Search for the cell housing the specified text and yield its [X, Y] center coordinate. 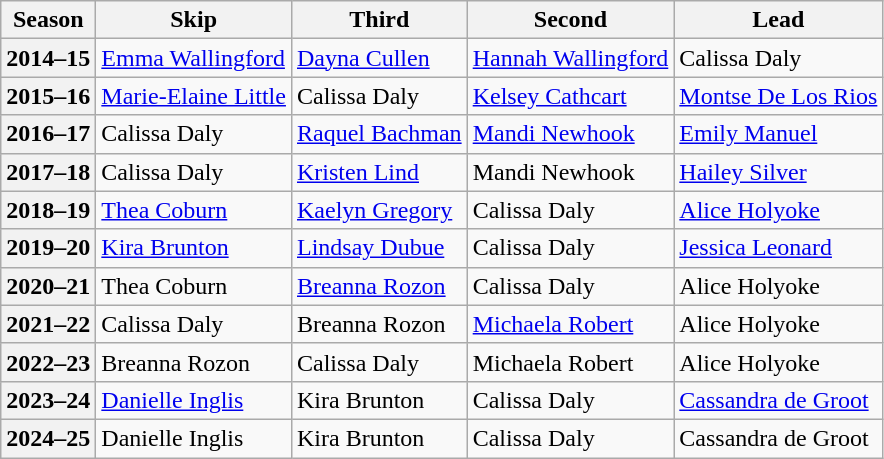
Lindsay Dubue [379, 248]
2023–24 [48, 400]
2015–16 [48, 96]
Dayna Cullen [379, 58]
2020–21 [48, 286]
Emily Manuel [778, 134]
Third [379, 20]
2022–23 [48, 362]
2019–20 [48, 248]
Hailey Silver [778, 172]
Second [570, 20]
2014–15 [48, 58]
Kelsey Cathcart [570, 96]
Kaelyn Gregory [379, 210]
Lead [778, 20]
Hannah Wallingford [570, 58]
Raquel Bachman [379, 134]
2018–19 [48, 210]
Montse De Los Rios [778, 96]
Emma Wallingford [194, 58]
Marie-Elaine Little [194, 96]
Jessica Leonard [778, 248]
2016–17 [48, 134]
2024–25 [48, 438]
2017–18 [48, 172]
Season [48, 20]
2021–22 [48, 324]
Skip [194, 20]
Kristen Lind [379, 172]
